Provide the [x, y] coordinate of the cell's center where the given text is located.  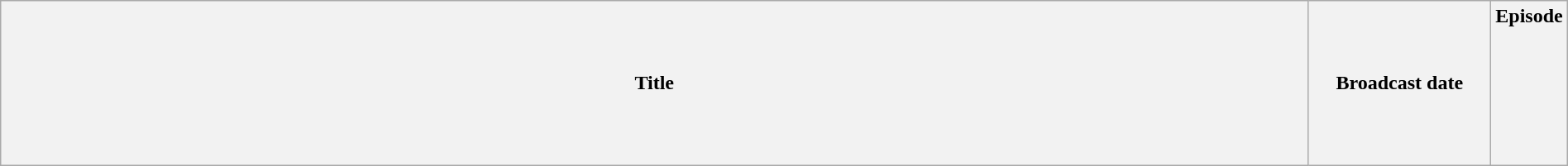
Title [655, 83]
Episode [1529, 83]
Broadcast date [1399, 83]
